Return [X, Y] of the center of cell containing provided text 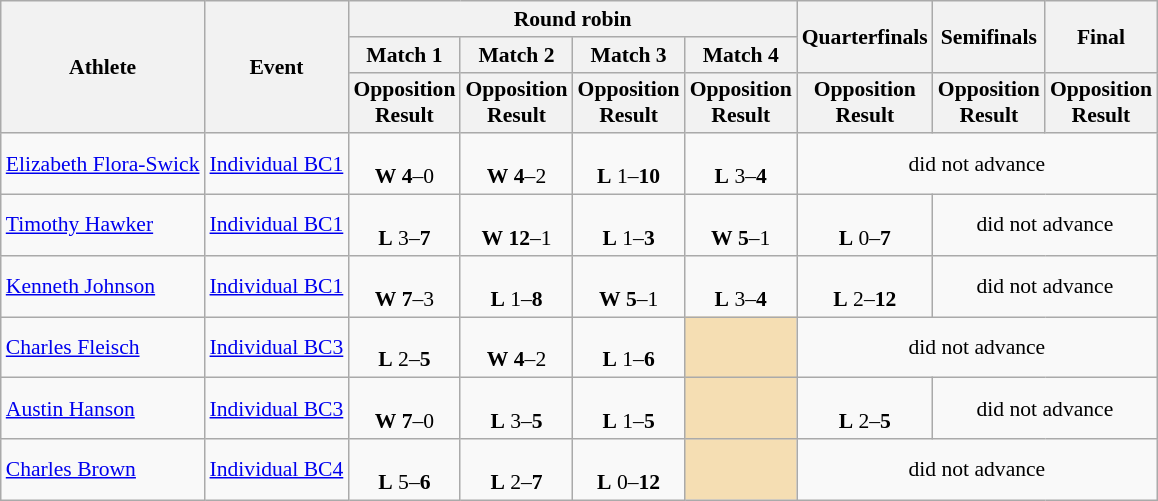
L 2–12 [865, 286]
L 3–5 [516, 408]
L 1–5 [629, 408]
Match 3 [629, 55]
L 5–6 [404, 470]
Semifinals [989, 36]
L 0–7 [865, 226]
L 1–3 [629, 226]
Charles Brown [103, 470]
L 1–6 [629, 348]
W 7–0 [404, 408]
Event [277, 67]
Individual BC4 [277, 470]
Round robin [572, 19]
Match 4 [741, 55]
W 4–0 [404, 164]
Athlete [103, 67]
L 2–7 [516, 470]
L 1–8 [516, 286]
L 3–7 [404, 226]
W 7–3 [404, 286]
Elizabeth Flora-Swick [103, 164]
Austin Hanson [103, 408]
Charles Fleisch [103, 348]
L 0–12 [629, 470]
Match 1 [404, 55]
L 1–10 [629, 164]
Timothy Hawker [103, 226]
Match 2 [516, 55]
W 12–1 [516, 226]
Final [1101, 36]
Kenneth Johnson [103, 286]
Quarterfinals [865, 36]
